For the text-containing cell, return its midpoint in [x, y] coordinate format. 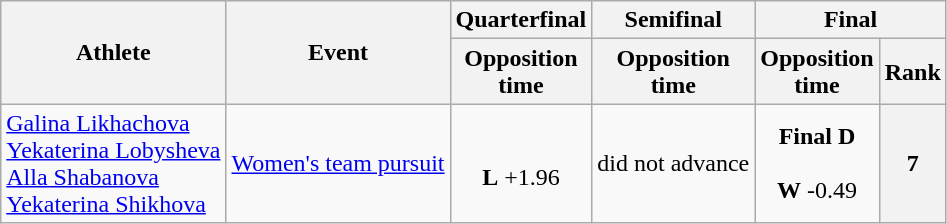
Final [851, 20]
Rank [912, 72]
7 [912, 164]
Women's team pursuit [338, 164]
Athlete [114, 52]
Final DW -0.49 [817, 164]
Semifinal [674, 20]
L +1.96 [521, 164]
Galina LikhachovaYekaterina LobyshevaAlla ShabanovaYekaterina Shikhova [114, 164]
Event [338, 52]
did not advance [674, 164]
Quarterfinal [521, 20]
